Detect which cell encompasses the target text, then output its (X, Y) center coordinate. 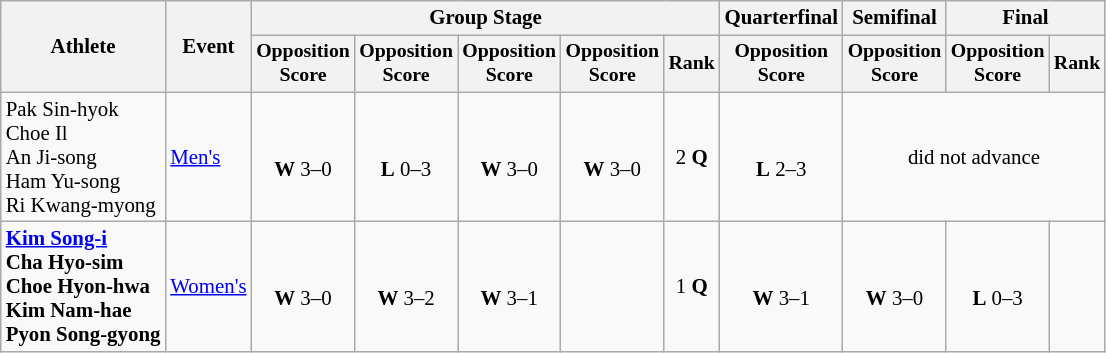
W 3–2 (406, 287)
L 2–3 (782, 157)
Kim Song-iCha Hyo-simChoe Hyon-hwaKim Nam-haePyon Song-gyong (84, 287)
Semifinal (894, 18)
1 Q (692, 287)
did not advance (974, 157)
Final (1026, 18)
Women's (208, 287)
Event (208, 46)
Group Stage (485, 18)
Pak Sin-hyokChoe IlAn Ji-songHam Yu-songRi Kwang-myong (84, 157)
Quarterfinal (782, 18)
Athlete (84, 46)
2 Q (692, 157)
Men's (208, 157)
